Detect which cell encompasses the target text, then output its [X, Y] center coordinate. 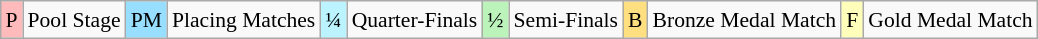
Semi-Finals [566, 20]
Quarter-Finals [415, 20]
P [11, 20]
F [852, 20]
Gold Medal Match [950, 20]
½ [495, 20]
PM [146, 20]
Placing Matches [244, 20]
B [636, 20]
¼ [333, 20]
Pool Stage [74, 20]
Bronze Medal Match [745, 20]
